Locate the cell with the specified text and output its (x, y) center coordinate. 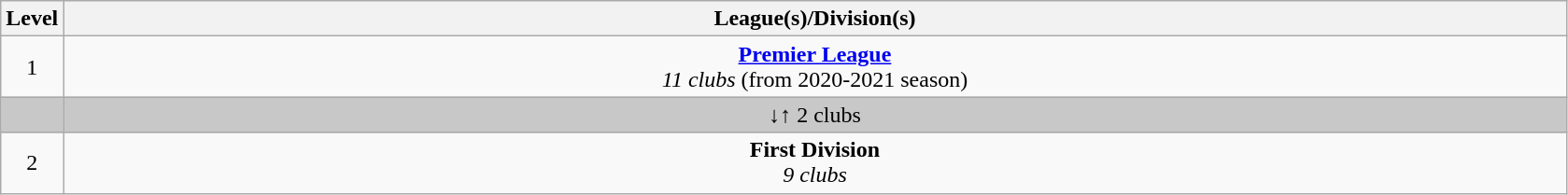
Premier League11 clubs (from 2020-2021 season) (814, 67)
League(s)/Division(s) (814, 19)
2 (32, 162)
1 (32, 67)
Level (32, 19)
First Division9 clubs (814, 162)
↓↑ 2 clubs (814, 115)
